Provide the [x, y] coordinate of the cell's center where the given text is located.  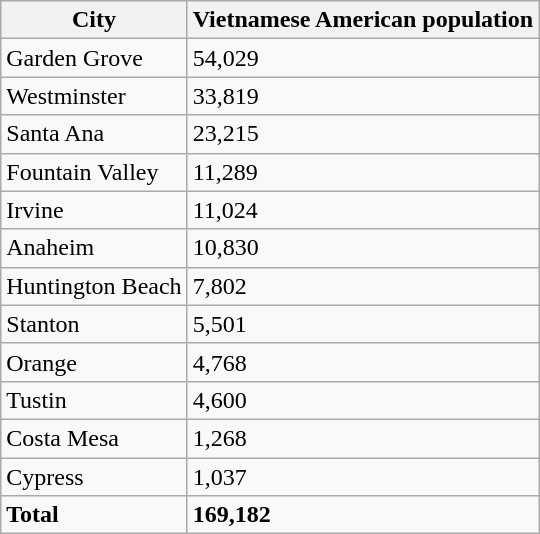
Westminster [94, 96]
Fountain Valley [94, 172]
1,268 [362, 438]
Santa Ana [94, 134]
Garden Grove [94, 58]
54,029 [362, 58]
169,182 [362, 515]
Vietnamese American population [362, 20]
23,215 [362, 134]
City [94, 20]
7,802 [362, 286]
Huntington Beach [94, 286]
Tustin [94, 400]
33,819 [362, 96]
Cypress [94, 477]
10,830 [362, 248]
Stanton [94, 324]
4,600 [362, 400]
11,024 [362, 210]
1,037 [362, 477]
4,768 [362, 362]
Costa Mesa [94, 438]
5,501 [362, 324]
11,289 [362, 172]
Total [94, 515]
Orange [94, 362]
Anaheim [94, 248]
Irvine [94, 210]
